Find where the given text appears and provide that cell's center as (X, Y) coordinate. 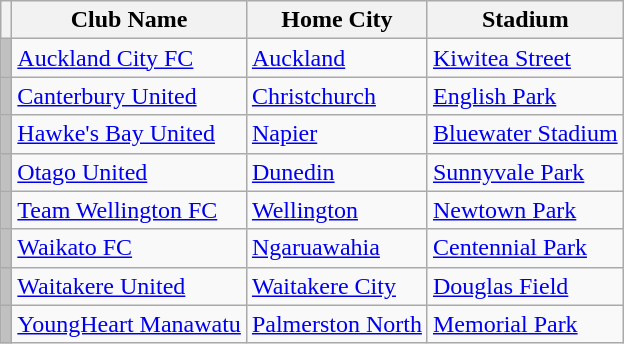
Hawke's Bay United (130, 134)
Napier (336, 134)
Douglas Field (525, 286)
Newtown Park (525, 210)
Waitakere United (130, 286)
Waitakere City (336, 286)
Bluewater Stadium (525, 134)
English Park (525, 96)
Dunedin (336, 172)
Centennial Park (525, 248)
Waikato FC (130, 248)
Auckland (336, 58)
Christchurch (336, 96)
Ngaruawahia (336, 248)
Auckland City FC (130, 58)
Kiwitea Street (525, 58)
Otago United (130, 172)
Team Wellington FC (130, 210)
Wellington (336, 210)
Palmerston North (336, 324)
Canterbury United (130, 96)
Sunnyvale Park (525, 172)
Club Name (130, 20)
YoungHeart Manawatu (130, 324)
Memorial Park (525, 324)
Stadium (525, 20)
Home City (336, 20)
